Identify which cell holds the provided text, then report its [x, y] central coordinate. 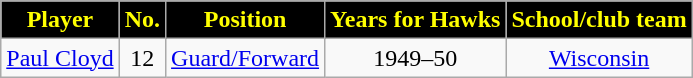
1949–50 [416, 58]
Player [60, 20]
Wisconsin [599, 58]
No. [142, 20]
Paul Cloyd [60, 58]
Guard/Forward [246, 58]
School/club team [599, 20]
Years for Hawks [416, 20]
12 [142, 58]
Position [246, 20]
